Output the [X, Y] coordinate of the center of the cell containing the given text.  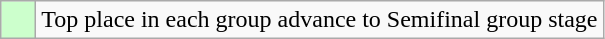
Top place in each group advance to Semifinal group stage [320, 20]
